Return (x, y) of the center of cell containing provided text 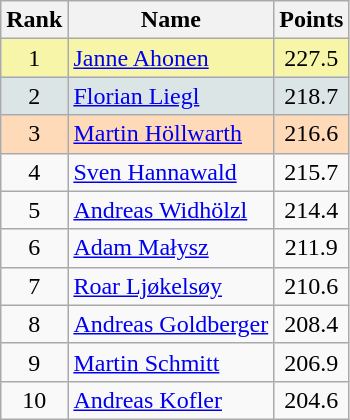
Name (171, 20)
Andreas Widhölzl (171, 210)
1 (34, 58)
8 (34, 324)
Andreas Kofler (171, 400)
10 (34, 400)
6 (34, 248)
Martin Schmitt (171, 362)
5 (34, 210)
208.4 (312, 324)
Adam Małysz (171, 248)
Andreas Goldberger (171, 324)
Points (312, 20)
211.9 (312, 248)
214.4 (312, 210)
218.7 (312, 96)
Rank (34, 20)
Janne Ahonen (171, 58)
9 (34, 362)
4 (34, 172)
204.6 (312, 400)
227.5 (312, 58)
3 (34, 134)
Martin Höllwarth (171, 134)
7 (34, 286)
2 (34, 96)
206.9 (312, 362)
Roar Ljøkelsøy (171, 286)
215.7 (312, 172)
216.6 (312, 134)
Florian Liegl (171, 96)
210.6 (312, 286)
Sven Hannawald (171, 172)
